Return the [x, y] coordinate for the center point of the cell that contains the specified text.  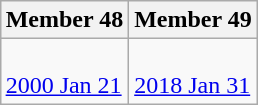
Member 49 [194, 20]
2000 Jan 21 [64, 72]
2018 Jan 31 [194, 72]
Member 48 [64, 20]
